Return the (x, y) coordinate for the center point of the cell that contains the specified text.  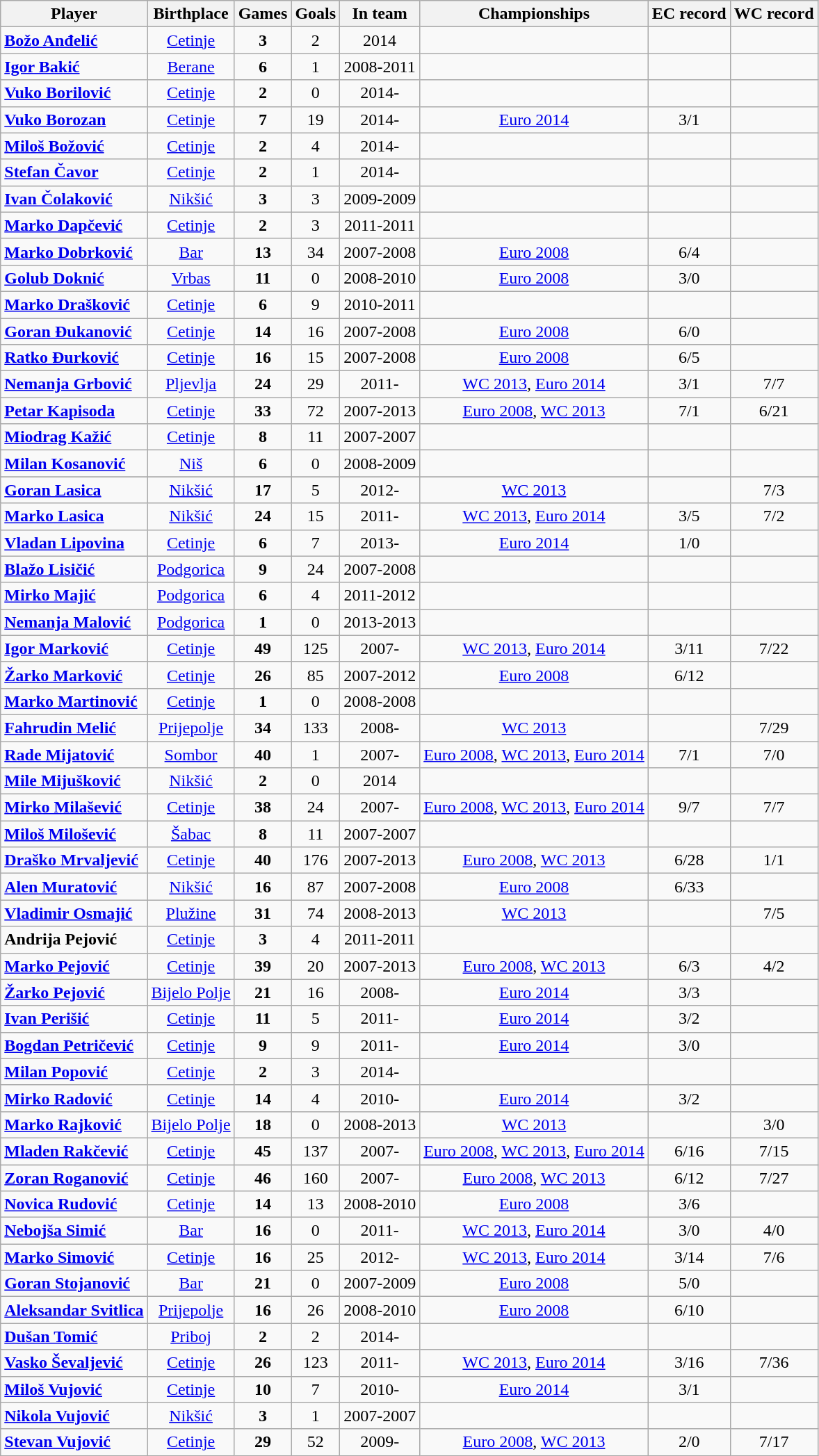
6/0 (689, 332)
6/28 (689, 860)
9/7 (689, 808)
38 (263, 808)
Ivan Perišić (74, 1019)
Bogdan Petričević (74, 1045)
Miloš Vujović (74, 1389)
WC record (774, 14)
Mile Mijušković (74, 781)
Goals (316, 14)
Nikola Vujović (74, 1416)
52 (316, 1442)
Vuko Borilović (74, 93)
18 (263, 1124)
Marko Martinović (74, 701)
Vrbas (190, 278)
1/0 (689, 543)
5/0 (689, 1284)
Miloš Milošević (74, 834)
6/5 (689, 358)
Žarko Marković (74, 675)
Zoran Roganović (74, 1178)
2008-2011 (380, 67)
Mladen Rakčević (74, 1151)
EC record (689, 14)
Novica Rudović (74, 1204)
6/10 (689, 1310)
Vasko Ševaljević (74, 1363)
Marko Rajković (74, 1124)
2007-2012 (380, 675)
Petar Kapisoda (74, 411)
7/3 (774, 490)
Stefan Čavor (74, 172)
Igor Bakić (74, 67)
7/22 (774, 648)
74 (316, 913)
7/27 (774, 1178)
49 (263, 648)
Milan Kosanović (74, 464)
31 (263, 913)
3/6 (689, 1204)
2013-2013 (380, 622)
4/0 (774, 1231)
Mirko Majić (74, 596)
Marko Simović (74, 1257)
6/16 (689, 1151)
125 (316, 648)
3/3 (689, 992)
Vladan Lipovina (74, 543)
Dušan Tomić (74, 1336)
33 (263, 411)
19 (316, 120)
Marko Drašković (74, 304)
Games (263, 14)
Mirko Milašević (74, 808)
7/5 (774, 913)
3/16 (689, 1363)
87 (316, 887)
133 (316, 728)
Božo Anđelić (74, 40)
10 (263, 1389)
3/11 (689, 648)
2013- (380, 543)
46 (263, 1178)
Miodrag Kažić (74, 437)
Marko Pejović (74, 966)
123 (316, 1363)
7/6 (774, 1257)
Championships (534, 14)
6/4 (689, 252)
Birthplace (190, 14)
72 (316, 411)
Rade Mijatović (74, 754)
2008-2008 (380, 701)
7/15 (774, 1151)
Alen Muratović (74, 887)
Igor Marković (74, 648)
7/29 (774, 728)
Andrija Pejović (74, 940)
39 (263, 966)
1/1 (774, 860)
Šabac (190, 834)
Fahrudin Melić (74, 728)
In team (380, 14)
Niš (190, 464)
Blažo Lisičić (74, 569)
Player (74, 14)
Draško Mrvaljević (74, 860)
4/2 (774, 966)
Vuko Borozan (74, 120)
160 (316, 1178)
3/5 (689, 516)
2007-2009 (380, 1284)
Priboj (190, 1336)
Miloš Božović (74, 146)
176 (316, 860)
Ivan Čolaković (74, 199)
Nemanja Malović (74, 622)
Goran Lasica (74, 490)
Vladimir Osmajić (74, 913)
2010-2011 (380, 304)
Mirko Radović (74, 1098)
2009-2009 (380, 199)
7/36 (774, 1363)
Marko Dapčević (74, 225)
Nebojša Simić (74, 1231)
Goran Đukanović (74, 332)
Sombor (190, 754)
Ratko Đurković (74, 358)
Stevan Vujović (74, 1442)
6/33 (689, 887)
2009- (380, 1442)
6/21 (774, 411)
Pljevlja (190, 384)
Berane (190, 67)
Golub Doknić (74, 278)
45 (263, 1151)
137 (316, 1151)
85 (316, 675)
Plužine (190, 913)
7/17 (774, 1442)
Goran Stojanović (74, 1284)
Aleksandar Svitlica (74, 1310)
Milan Popović (74, 1072)
2/0 (689, 1442)
3/14 (689, 1257)
25 (316, 1257)
7/2 (774, 516)
Marko Dobrković (74, 252)
7/0 (774, 754)
Nemanja Grbović (74, 384)
6/3 (689, 966)
2008-2009 (380, 464)
Žarko Pejović (74, 992)
20 (316, 966)
17 (263, 490)
Marko Lasica (74, 516)
2011-2012 (380, 596)
